Detect which cell encompasses the target text, then output its [X, Y] center coordinate. 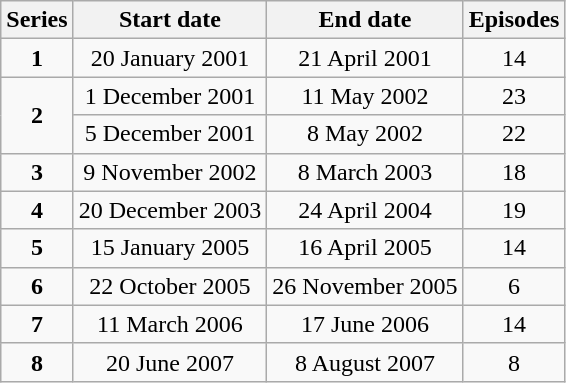
3 [37, 172]
Episodes [514, 20]
5 [37, 248]
5 December 2001 [170, 134]
20 December 2003 [170, 210]
16 April 2005 [365, 248]
8 March 2003 [365, 172]
9 November 2002 [170, 172]
Series [37, 20]
1 [37, 58]
20 June 2007 [170, 362]
8 May 2002 [365, 134]
23 [514, 96]
8 August 2007 [365, 362]
22 October 2005 [170, 286]
22 [514, 134]
15 January 2005 [170, 248]
4 [37, 210]
7 [37, 324]
20 January 2001 [170, 58]
26 November 2005 [365, 286]
24 April 2004 [365, 210]
End date [365, 20]
2 [37, 115]
11 March 2006 [170, 324]
11 May 2002 [365, 96]
19 [514, 210]
1 December 2001 [170, 96]
17 June 2006 [365, 324]
Start date [170, 20]
18 [514, 172]
21 April 2001 [365, 58]
